From the cell containing the given text, extract its center point as [X, Y] coordinate. 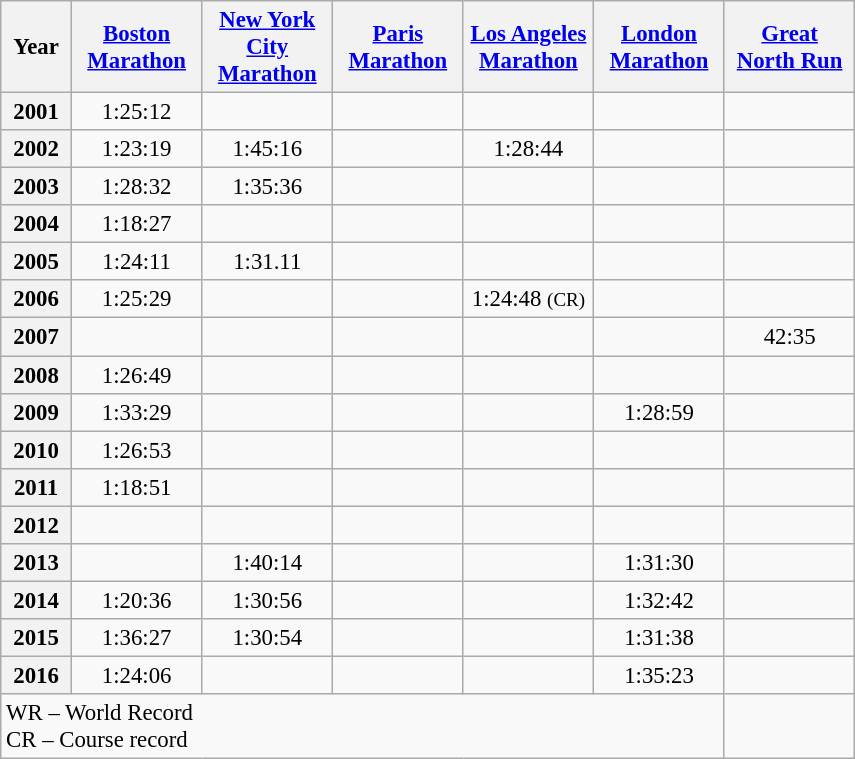
Year [36, 47]
1:45:16 [268, 149]
2008 [36, 375]
2005 [36, 262]
2009 [36, 412]
2011 [36, 487]
1:35:36 [268, 187]
1:26:49 [136, 375]
1:28:44 [528, 149]
Boston Marathon [136, 47]
1:25:29 [136, 299]
2013 [36, 563]
WR – World RecordCR – Course record [363, 726]
1:25:12 [136, 112]
1:24:06 [136, 675]
1:32:42 [660, 600]
1:31:30 [660, 563]
1:26:53 [136, 450]
2006 [36, 299]
1:23:19 [136, 149]
1:28:32 [136, 187]
2012 [36, 525]
2014 [36, 600]
2007 [36, 337]
1:24:48 (CR) [528, 299]
1:31:38 [660, 638]
42:35 [790, 337]
1:40:14 [268, 563]
1:30:54 [268, 638]
2004 [36, 224]
2015 [36, 638]
2016 [36, 675]
1:30:56 [268, 600]
Paris Marathon [398, 47]
1:31.11 [268, 262]
1:18:51 [136, 487]
2002 [36, 149]
2010 [36, 450]
1:28:59 [660, 412]
1:35:23 [660, 675]
1:18:27 [136, 224]
2003 [36, 187]
Great North Run [790, 47]
New York City Marathon [268, 47]
1:24:11 [136, 262]
1:36:27 [136, 638]
2001 [36, 112]
London Marathon [660, 47]
1:33:29 [136, 412]
Los Angeles Marathon [528, 47]
1:20:36 [136, 600]
